Output the [X, Y] coordinate of the center of the cell containing the given text.  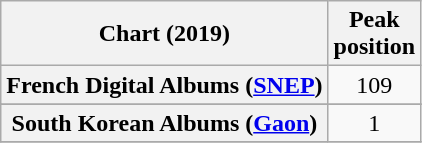
Peak position [374, 34]
Chart (2019) [164, 34]
South Korean Albums (Gaon) [164, 123]
109 [374, 85]
French Digital Albums (SNEP) [164, 85]
1 [374, 123]
